For the text-containing cell, return its midpoint in (X, Y) coordinate format. 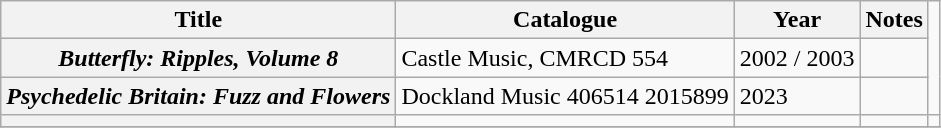
Dockland Music 406514 2015899 (565, 96)
Butterfly: Ripples, Volume 8 (198, 58)
2002 / 2003 (797, 58)
Notes (894, 20)
Title (198, 20)
Year (797, 20)
Castle Music, CMRCD 554 (565, 58)
Psychedelic Britain: Fuzz and Flowers (198, 96)
2023 (797, 96)
Catalogue (565, 20)
